Detect which cell encompasses the target text, then output its (X, Y) center coordinate. 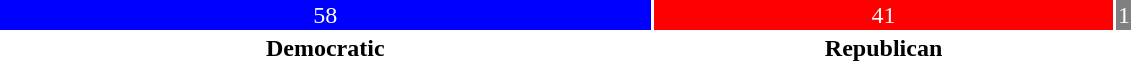
41 (884, 15)
58 (326, 15)
